Detect which cell encompasses the target text, then output its (x, y) center coordinate. 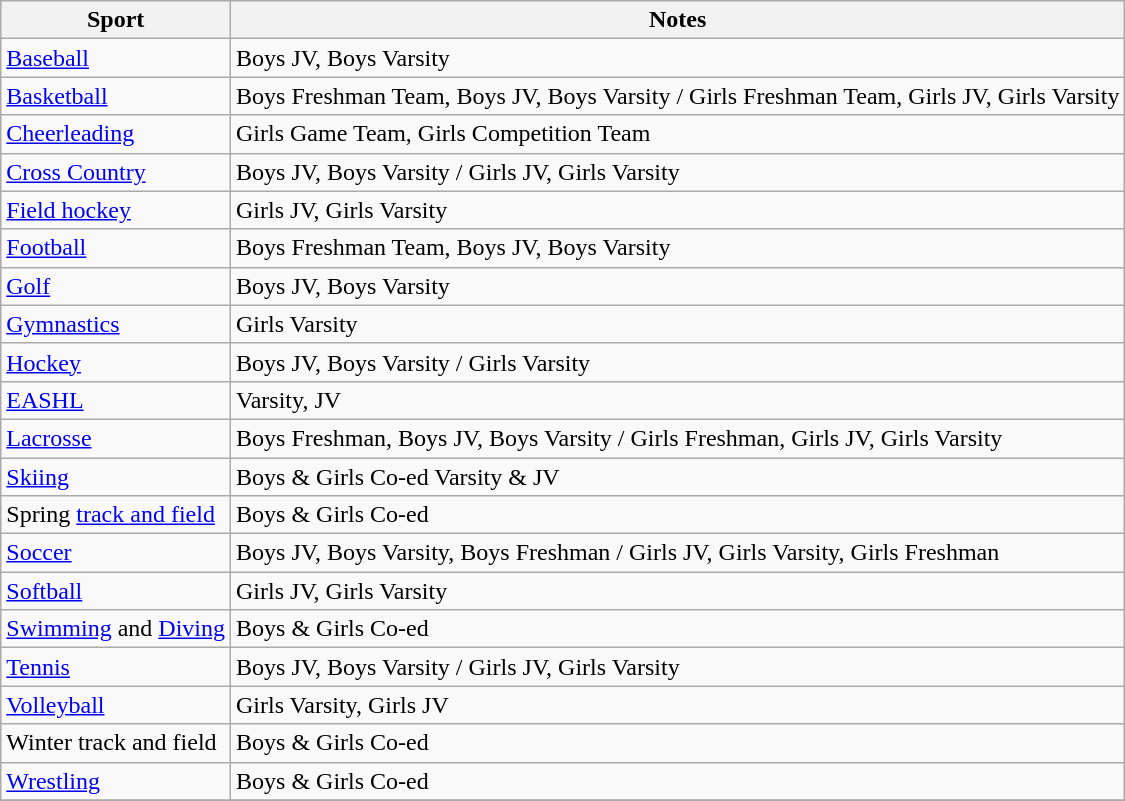
Golf (116, 286)
Gymnastics (116, 324)
Girls Varsity, Girls JV (678, 705)
Boys Freshman Team, Boys JV, Boys Varsity / Girls Freshman Team, Girls JV, Girls Varsity (678, 96)
Sport (116, 20)
Softball (116, 591)
Lacrosse (116, 438)
Volleyball (116, 705)
Boys Freshman Team, Boys JV, Boys Varsity (678, 248)
Wrestling (116, 781)
Swimming and Diving (116, 629)
Notes (678, 20)
Tennis (116, 667)
Boys JV, Boys Varsity / Girls Varsity (678, 362)
Basketball (116, 96)
Boys Freshman, Boys JV, Boys Varsity / Girls Freshman, Girls JV, Girls Varsity (678, 438)
Varsity, JV (678, 400)
Girls Game Team, Girls Competition Team (678, 134)
Skiing (116, 477)
Girls Varsity (678, 324)
EASHL (116, 400)
Winter track and field (116, 743)
Soccer (116, 553)
Spring track and field (116, 515)
Baseball (116, 58)
Boys & Girls Co-ed Varsity & JV (678, 477)
Cross Country (116, 172)
Cheerleading (116, 134)
Field hockey (116, 210)
Hockey (116, 362)
Football (116, 248)
Boys JV, Boys Varsity, Boys Freshman / Girls JV, Girls Varsity, Girls Freshman (678, 553)
